Provide the (x, y) coordinate of the cell's center where the given text is located.  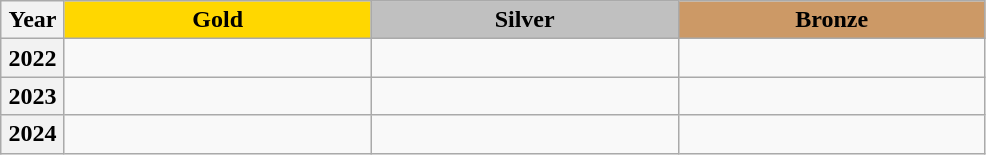
Silver (524, 20)
2023 (32, 96)
2024 (32, 134)
Bronze (832, 20)
Gold (218, 20)
Year (32, 20)
2022 (32, 58)
